Detect which cell encompasses the target text, then output its [X, Y] center coordinate. 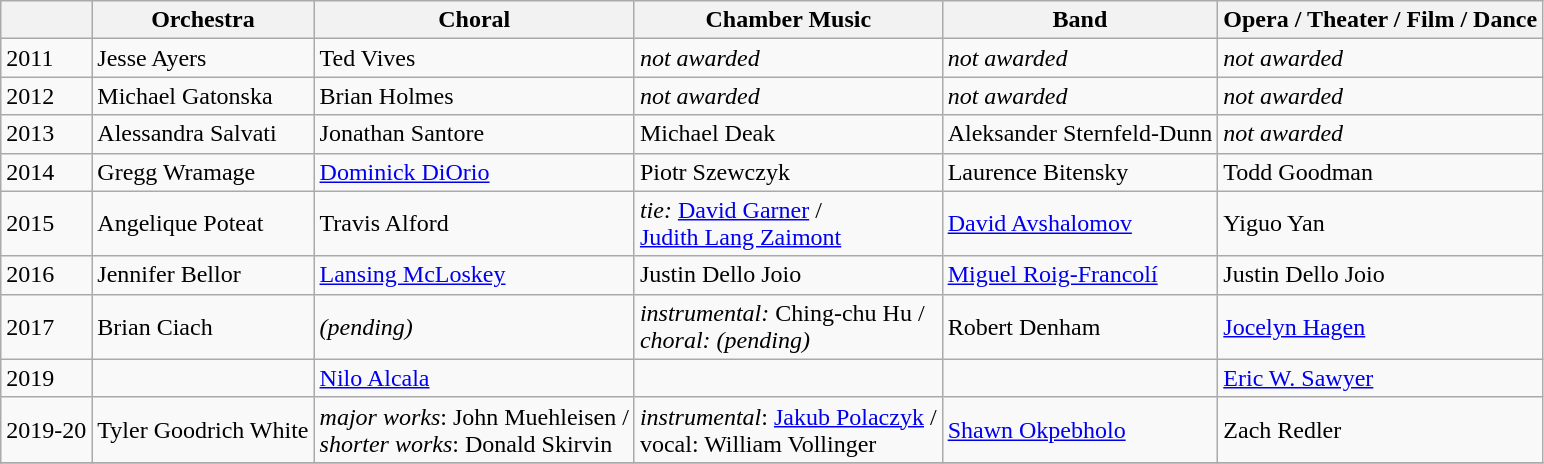
2019 [46, 378]
Dominick DiOrio [474, 172]
Travis Alford [474, 224]
Aleksander Sternfeld-Dunn [1080, 134]
Michael Gatonska [203, 96]
Jennifer Bellor [203, 275]
2017 [46, 326]
major works: John Muehleisen /shorter works: Donald Skirvin [474, 430]
Robert Denham [1080, 326]
Alessandra Salvati [203, 134]
Nilo Alcala [474, 378]
Angelique Poteat [203, 224]
Chamber Music [788, 20]
2013 [46, 134]
Lansing McLoskey [474, 275]
Ted Vives [474, 58]
Choral [474, 20]
Eric W. Sawyer [1380, 378]
Jonathan Santore [474, 134]
Gregg Wramage [203, 172]
Brian Ciach [203, 326]
(pending) [474, 326]
Opera / Theater / Film / Dance [1380, 20]
2016 [46, 275]
2014 [46, 172]
Jocelyn Hagen [1380, 326]
Jesse Ayers [203, 58]
2011 [46, 58]
Tyler Goodrich White [203, 430]
Yiguo Yan [1380, 224]
Brian Holmes [474, 96]
2012 [46, 96]
Todd Goodman [1380, 172]
Orchestra [203, 20]
2019-20 [46, 430]
David Avshalomov [1080, 224]
instrumental: Jakub Polaczyk /vocal: William Vollinger [788, 430]
Zach Redler [1380, 430]
Laurence Bitensky [1080, 172]
Michael Deak [788, 134]
2015 [46, 224]
tie: David Garner /Judith Lang Zaimont [788, 224]
Piotr Szewczyk [788, 172]
Shawn Okpebholo [1080, 430]
Miguel Roig-Francolí [1080, 275]
Band [1080, 20]
instrumental: Ching-chu Hu /choral: (pending) [788, 326]
